For the text-containing cell, return its midpoint in [x, y] coordinate format. 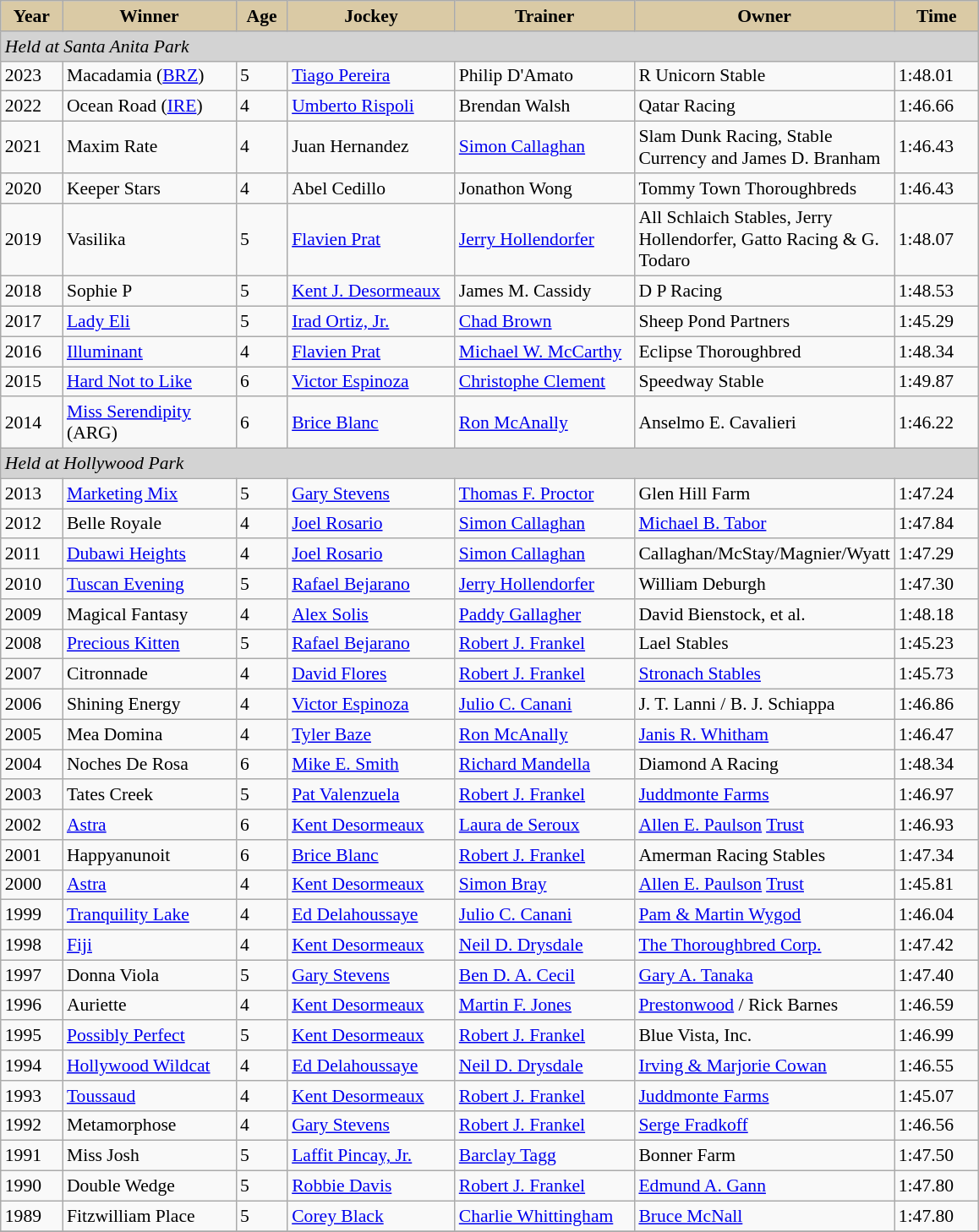
Stronach Stables [764, 674]
Donna Viola [149, 975]
Juan Hernandez [371, 147]
Serge Fradkoff [764, 1126]
Irving & Marjorie Cowan [764, 1066]
Belle Royale [149, 524]
Bonner Farm [764, 1156]
Happyanunoit [149, 855]
1:45.23 [937, 644]
Year [32, 16]
1:46.56 [937, 1126]
1:46.86 [937, 705]
Held at Hollywood Park [490, 464]
Lady Eli [149, 322]
Thomas F. Proctor [544, 493]
2007 [32, 674]
2013 [32, 493]
1:48.18 [937, 614]
Callaghan/McStay/Magnier/Wyatt [764, 554]
Umberto Rispoli [371, 106]
Miss Serendipity (ARG) [149, 422]
2003 [32, 795]
1:48.07 [937, 240]
Trainer [544, 16]
The Thoroughbred Corp. [764, 946]
1994 [32, 1066]
2010 [32, 584]
1:48.53 [937, 292]
Tiago Pereira [371, 76]
1:49.87 [937, 382]
Speedway Stable [764, 382]
Tates Creek [149, 795]
1:48.01 [937, 76]
Slam Dunk Racing, Stable Currency and James D. Branham [764, 147]
1:46.99 [937, 1036]
Ocean Road (IRE) [149, 106]
1998 [32, 946]
Blue Vista, Inc. [764, 1036]
Abel Cedillo [371, 188]
Fiji [149, 946]
Paddy Gallagher [544, 614]
2011 [32, 554]
1991 [32, 1156]
Anselmo E. Cavalieri [764, 422]
Michael W. McCarthy [544, 352]
2009 [32, 614]
Keeper Stars [149, 188]
Ben D. A. Cecil [544, 975]
Magical Fantasy [149, 614]
Richard Mandella [544, 765]
1:47.84 [937, 524]
Macadamia (BRZ) [149, 76]
1:46.59 [937, 1006]
Glen Hill Farm [764, 493]
J. T. Lanni / B. J. Schiappa [764, 705]
Toussaud [149, 1096]
2017 [32, 322]
Barclay Tagg [544, 1156]
2021 [32, 147]
Gary A. Tanaka [764, 975]
1:46.47 [937, 734]
1989 [32, 1216]
1:46.04 [937, 915]
1:46.97 [937, 795]
Marketing Mix [149, 493]
Qatar Racing [764, 106]
2000 [32, 885]
David Bienstock, et al. [764, 614]
Metamorphose [149, 1126]
Charlie Whittingham [544, 1216]
Illuminant [149, 352]
William Deburgh [764, 584]
Mike E. Smith [371, 765]
1:47.34 [937, 855]
1:45.81 [937, 885]
Martin F. Jones [544, 1006]
2014 [32, 422]
Fitzwilliam Place [149, 1216]
Hard Not to Like [149, 382]
Citronnade [149, 674]
Corey Black [371, 1216]
Double Wedge [149, 1186]
1:47.30 [937, 584]
1992 [32, 1126]
Noches De Rosa [149, 765]
Vasilika [149, 240]
1999 [32, 915]
Jonathon Wong [544, 188]
Sophie P [149, 292]
2023 [32, 76]
1:45.07 [937, 1096]
Brendan Walsh [544, 106]
Auriette [149, 1006]
1:46.55 [937, 1066]
2002 [32, 825]
D P Racing [764, 292]
Prestonwood / Rick Barnes [764, 1006]
2019 [32, 240]
2018 [32, 292]
Dubawi Heights [149, 554]
1995 [32, 1036]
Janis R. Whitham [764, 734]
2012 [32, 524]
Precious Kitten [149, 644]
Christophe Clement [544, 382]
Tuscan Evening [149, 584]
All Schlaich Stables, Jerry Hollendorfer, Gatto Racing & G. Todaro [764, 240]
1:45.73 [937, 674]
Simon Bray [544, 885]
2004 [32, 765]
Diamond A Racing [764, 765]
2001 [32, 855]
Irad Ortiz, Jr. [371, 322]
Maxim Rate [149, 147]
1:47.29 [937, 554]
Michael B. Tabor [764, 524]
2005 [32, 734]
Eclipse Thoroughbred [764, 352]
Mea Domina [149, 734]
Sheep Pond Partners [764, 322]
1:47.40 [937, 975]
Winner [149, 16]
1:45.29 [937, 322]
Owner [764, 16]
1:46.93 [937, 825]
2015 [32, 382]
Edmund A. Gann [764, 1186]
Kent J. Desormeaux [371, 292]
1997 [32, 975]
R Unicorn Stable [764, 76]
1993 [32, 1096]
1996 [32, 1006]
2006 [32, 705]
1990 [32, 1186]
James M. Cassidy [544, 292]
1:46.22 [937, 422]
Tranquility Lake [149, 915]
Robbie Davis [371, 1186]
Amerman Racing Stables [764, 855]
Shining Energy [149, 705]
Hollywood Wildcat [149, 1066]
2008 [32, 644]
Held at Santa Anita Park [490, 46]
1:47.42 [937, 946]
Bruce McNall [764, 1216]
Lael Stables [764, 644]
Alex Solis [371, 614]
Miss Josh [149, 1156]
Pat Valenzuela [371, 795]
Tyler Baze [371, 734]
Tommy Town Thoroughbreds [764, 188]
Jockey [371, 16]
2020 [32, 188]
Time [937, 16]
Laura de Seroux [544, 825]
1:47.24 [937, 493]
Possibly Perfect [149, 1036]
David Flores [371, 674]
1:47.50 [937, 1156]
Age [262, 16]
1:46.66 [937, 106]
Laffit Pincay, Jr. [371, 1156]
2022 [32, 106]
Pam & Martin Wygod [764, 915]
2016 [32, 352]
Chad Brown [544, 322]
Philip D'Amato [544, 76]
